Find where the given text appears and provide that cell's center as (X, Y) coordinate. 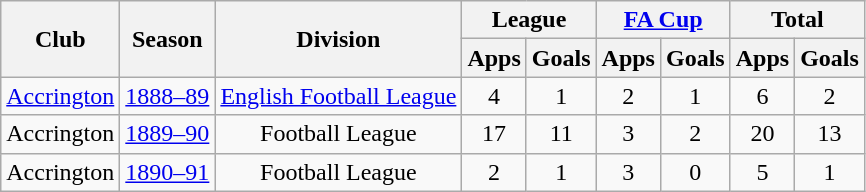
0 (695, 172)
13 (830, 134)
4 (494, 96)
17 (494, 134)
Total (797, 20)
5 (762, 172)
Club (60, 39)
1890–91 (168, 172)
1888–89 (168, 96)
English Football League (338, 96)
Season (168, 39)
Division (338, 39)
FA Cup (663, 20)
1889–90 (168, 134)
20 (762, 134)
6 (762, 96)
League (529, 20)
11 (561, 134)
